Detect which cell encompasses the target text, then output its (x, y) center coordinate. 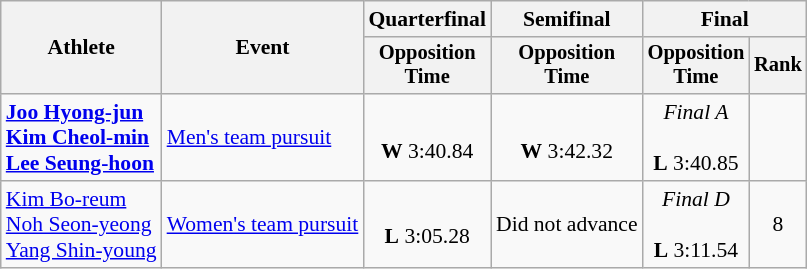
Quarterfinal (427, 19)
W 3:42.32 (567, 138)
Final AL 3:40.85 (696, 138)
Men's team pursuit (263, 138)
Semifinal (567, 19)
Final (725, 19)
L 3:05.28 (427, 224)
8 (778, 224)
Did not advance (567, 224)
W 3:40.84 (427, 138)
Rank (778, 66)
Kim Bo-reumNoh Seon-yeongYang Shin-young (82, 224)
Joo Hyong-junKim Cheol-minLee Seung-hoon (82, 138)
Event (263, 48)
Final DL 3:11.54 (696, 224)
Women's team pursuit (263, 224)
Athlete (82, 48)
